Extract the [x, y] coordinate from the center of the cell holding the provided text.  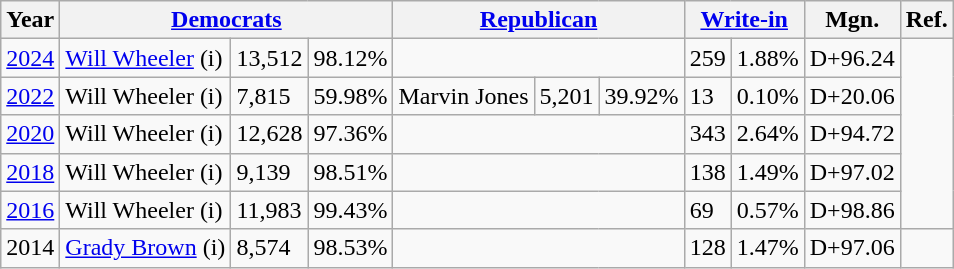
12,628 [270, 134]
D+97.02 [852, 172]
2020 [30, 134]
1.47% [768, 248]
13 [708, 96]
Mgn. [852, 20]
98.51% [350, 172]
13,512 [270, 58]
D+94.72 [852, 134]
259 [708, 58]
Year [30, 20]
2024 [30, 58]
11,983 [270, 210]
1.49% [768, 172]
D+97.06 [852, 248]
128 [708, 248]
8,574 [270, 248]
97.36% [350, 134]
98.12% [350, 58]
Democrats [226, 20]
343 [708, 134]
D+96.24 [852, 58]
0.10% [768, 96]
2.64% [768, 134]
Ref. [926, 20]
Republican [538, 20]
138 [708, 172]
9,139 [270, 172]
2016 [30, 210]
2014 [30, 248]
Grady Brown (i) [146, 248]
98.53% [350, 248]
7,815 [270, 96]
1.88% [768, 58]
99.43% [350, 210]
0.57% [768, 210]
D+20.06 [852, 96]
69 [708, 210]
2018 [30, 172]
2022 [30, 96]
Marvin Jones [464, 96]
5,201 [566, 96]
39.92% [642, 96]
Write-in [744, 20]
59.98% [350, 96]
D+98.86 [852, 210]
